Return (x, y) of the center of cell containing provided text 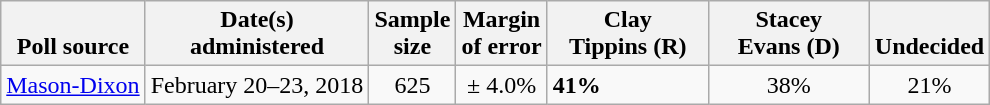
± 4.0% (502, 85)
21% (929, 85)
Mason-Dixon (73, 85)
Marginof error (502, 34)
41% (628, 85)
Date(s)administered (257, 34)
StaceyEvans (D) (788, 34)
Poll source (73, 34)
Undecided (929, 34)
ClayTippins (R) (628, 34)
625 (412, 85)
February 20–23, 2018 (257, 85)
Samplesize (412, 34)
38% (788, 85)
